Pinpoint the cell where the given text exists, returning its [x, y] midpoint coordinate. 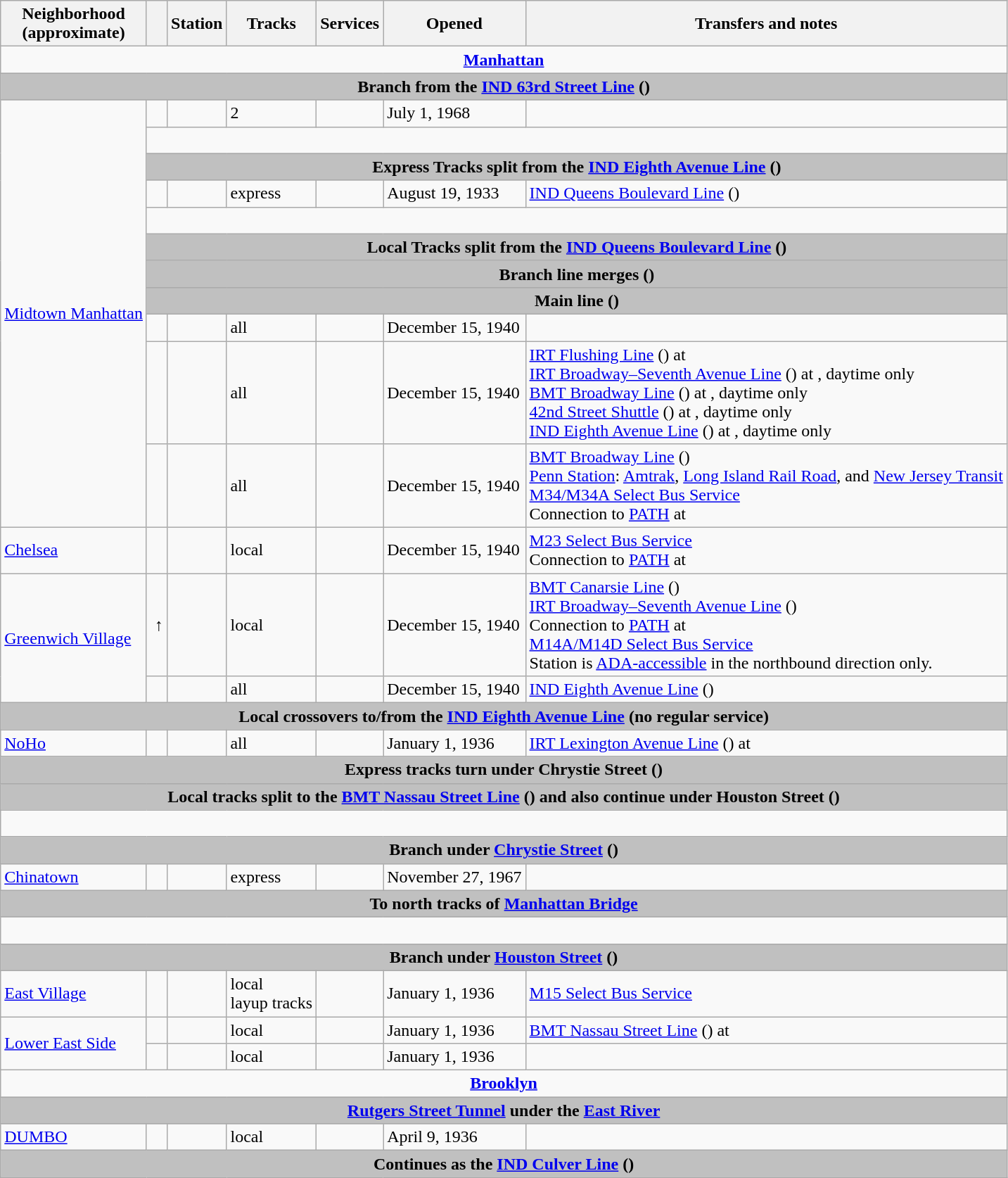
Services [350, 24]
locallayup tracks [272, 994]
East Village [74, 994]
Transfers and notes [766, 24]
April 9, 1936 [454, 1137]
November 27, 1967 [454, 877]
M23 Select Bus ServiceConnection to PATH at [766, 550]
BMT Nassau Street Line () at [766, 1030]
IND Queens Boulevard Line () [766, 194]
2 [272, 113]
Branch from the IND 63rd Street Line () [504, 87]
To north tracks of Manhattan Bridge [504, 904]
Local Tracks split from the IND Queens Boulevard Line () [577, 247]
Lower East Side [74, 1043]
Local tracks split to the BMT Nassau Street Line () and also continue under Houston Street () [504, 797]
↑ [156, 625]
IND Eighth Avenue Line () [766, 690]
August 19, 1933 [454, 194]
NoHo [74, 743]
Main line () [577, 300]
Manhattan [504, 60]
Station [197, 24]
IRT Lexington Avenue Line () at [766, 743]
Rutgers Street Tunnel under the East River [504, 1110]
Tracks [272, 24]
DUMBO [74, 1137]
Chelsea [74, 550]
July 1, 1968 [454, 113]
Branch under Chrystie Street () [504, 850]
M15 Select Bus Service [766, 994]
Branch under Houston Street () [504, 957]
Local crossovers to/from the IND Eighth Avenue Line (no regular service) [504, 716]
Brooklyn [504, 1084]
Neighborhood(approximate) [74, 24]
Greenwich Village [74, 638]
BMT Broadway Line ()Penn Station: Amtrak, Long Island Rail Road, and New Jersey TransitM34/M34A Select Bus ServiceConnection to PATH at [766, 486]
Chinatown [74, 877]
Branch line merges () [577, 274]
Continues as the IND Culver Line () [504, 1164]
Midtown Manhattan [74, 314]
Express Tracks split from the IND Eighth Avenue Line () [577, 167]
Express tracks turn under Chrystie Street () [504, 770]
Opened [454, 24]
